Determine the (x, y) coordinate at the center of the cell enclosing the given text.  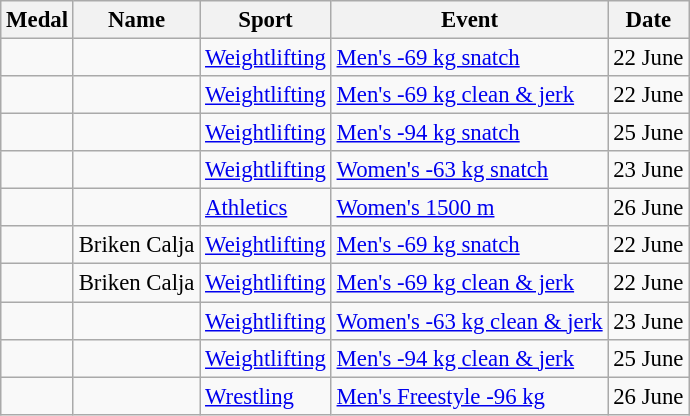
Women's -63 kg snatch (470, 170)
Women's -63 kg clean & jerk (470, 321)
Men's -94 kg snatch (470, 133)
Sport (266, 20)
Medal (38, 20)
Date (648, 20)
Wrestling (266, 396)
Athletics (266, 208)
Event (470, 20)
Men's -94 kg clean & jerk (470, 358)
Name (136, 20)
Women's 1500 m (470, 208)
Men's Freestyle -96 kg (470, 396)
